Search for the cell housing the specified text and yield its (x, y) center coordinate. 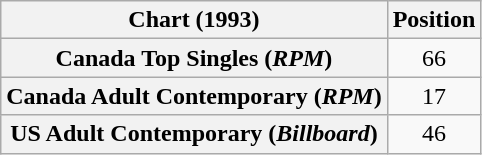
Canada Top Singles (RPM) (194, 58)
Position (434, 20)
66 (434, 58)
US Adult Contemporary (Billboard) (194, 134)
Chart (1993) (194, 20)
Canada Adult Contemporary (RPM) (194, 96)
17 (434, 96)
46 (434, 134)
